Return (x, y) of the center of cell containing provided text 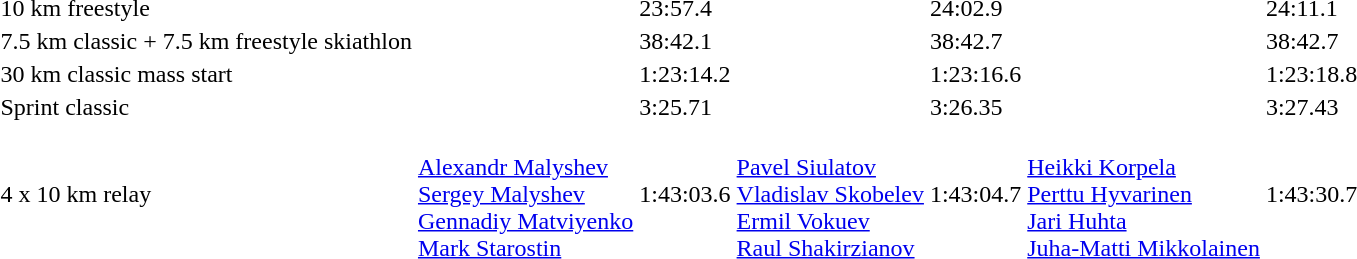
1:23:16.6 (975, 74)
38:42.1 (685, 41)
38:42.7 (975, 41)
1:23:14.2 (685, 74)
3:25.71 (685, 107)
3:26.35 (975, 107)
